Capture the cell that displays the provided text and extract its [X, Y] central coordinate. 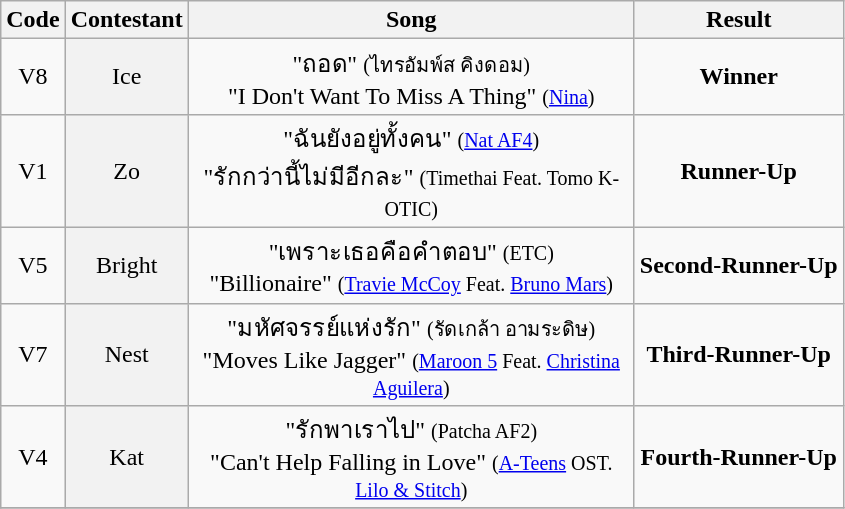
Zo [126, 170]
Winner [738, 77]
Kat [126, 458]
V8 [33, 77]
Second-Runner-Up [738, 265]
Code [33, 20]
V1 [33, 170]
Ice [126, 77]
V5 [33, 265]
Result [738, 20]
Third-Runner-Up [738, 354]
"ฉันยังอยู่ทั้งคน" (Nat AF4) "รักกว่านี้ไม่มีอีกละ" (Timethai Feat. Tomo K-OTIC) [411, 170]
Nest [126, 354]
"มหัศจรรย์แห่งรัก" (รัดเกล้า อามระดิษ) "Moves Like Jagger" (Maroon 5 Feat. Christina Aguilera) [411, 354]
Bright [126, 265]
Fourth-Runner-Up [738, 458]
Song [411, 20]
Runner-Up [738, 170]
Contestant [126, 20]
V7 [33, 354]
V4 [33, 458]
"เพราะเธอคือคำตอบ" (ETC) "Billionaire" (Travie McCoy Feat. Bruno Mars) [411, 265]
"รักพาเราไป" (Patcha AF2) "Can't Help Falling in Love" (A-Teens OST. Lilo & Stitch) [411, 458]
"ถอด" (ไทรอัมพ์ส คิงดอม) "I Don't Want To Miss A Thing" (Nina) [411, 77]
